Scan for the cell matching the given text and deliver its [x, y] coordinate at center. 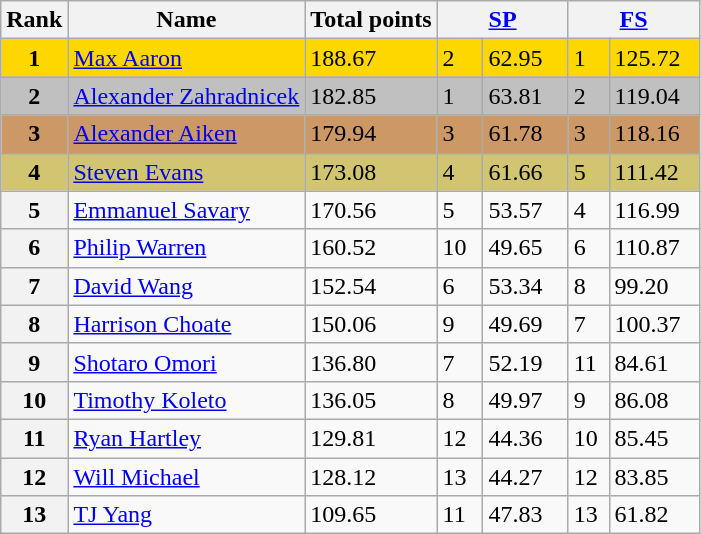
49.65 [526, 248]
84.61 [654, 362]
Ryan Hartley [186, 438]
Emmanuel Savary [186, 210]
110.87 [654, 248]
Alexander Aiken [186, 134]
49.97 [526, 400]
150.06 [371, 324]
188.67 [371, 58]
136.80 [371, 362]
100.37 [654, 324]
86.08 [654, 400]
52.19 [526, 362]
152.54 [371, 286]
Total points [371, 20]
182.85 [371, 96]
116.99 [654, 210]
118.16 [654, 134]
FS [634, 20]
Name [186, 20]
125.72 [654, 58]
Will Michael [186, 477]
128.12 [371, 477]
TJ Yang [186, 515]
44.27 [526, 477]
160.52 [371, 248]
63.81 [526, 96]
Steven Evans [186, 172]
62.95 [526, 58]
129.81 [371, 438]
83.85 [654, 477]
Rank [34, 20]
179.94 [371, 134]
Max Aaron [186, 58]
44.36 [526, 438]
99.20 [654, 286]
61.82 [654, 515]
SP [502, 20]
136.05 [371, 400]
61.78 [526, 134]
47.83 [526, 515]
David Wang [186, 286]
Timothy Koleto [186, 400]
53.34 [526, 286]
Alexander Zahradnicek [186, 96]
Shotaro Omori [186, 362]
170.56 [371, 210]
85.45 [654, 438]
Philip Warren [186, 248]
119.04 [654, 96]
Harrison Choate [186, 324]
61.66 [526, 172]
53.57 [526, 210]
109.65 [371, 515]
49.69 [526, 324]
111.42 [654, 172]
173.08 [371, 172]
